Search for the cell housing the specified text and yield its [X, Y] center coordinate. 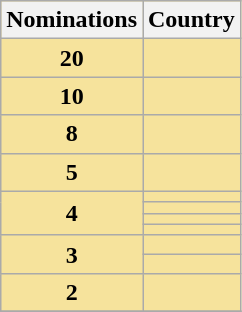
3 [72, 254]
20 [72, 58]
4 [72, 213]
10 [72, 96]
2 [72, 292]
5 [72, 172]
Nominations [72, 20]
8 [72, 134]
Country [191, 20]
